Scan for the cell matching the given text and deliver its [x, y] coordinate at center. 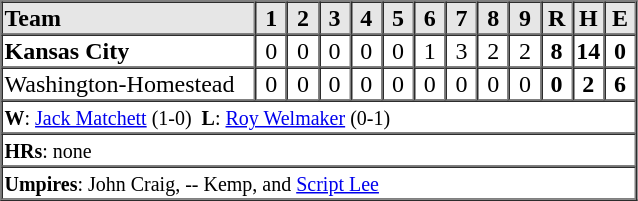
5 [398, 18]
Washington-Homestead [129, 84]
W: Jack Matchett (1-0) L: Roy Welmaker (0-1) [319, 116]
Umpires: John Craig, -- Kemp, and Script Lee [319, 182]
4 [366, 18]
9 [525, 18]
R [557, 18]
14 [588, 50]
HRs: none [319, 150]
H [588, 18]
Team [129, 18]
7 [462, 18]
E [620, 18]
Kansas City [129, 50]
